Locate the cell with the specified text and output its [X, Y] center coordinate. 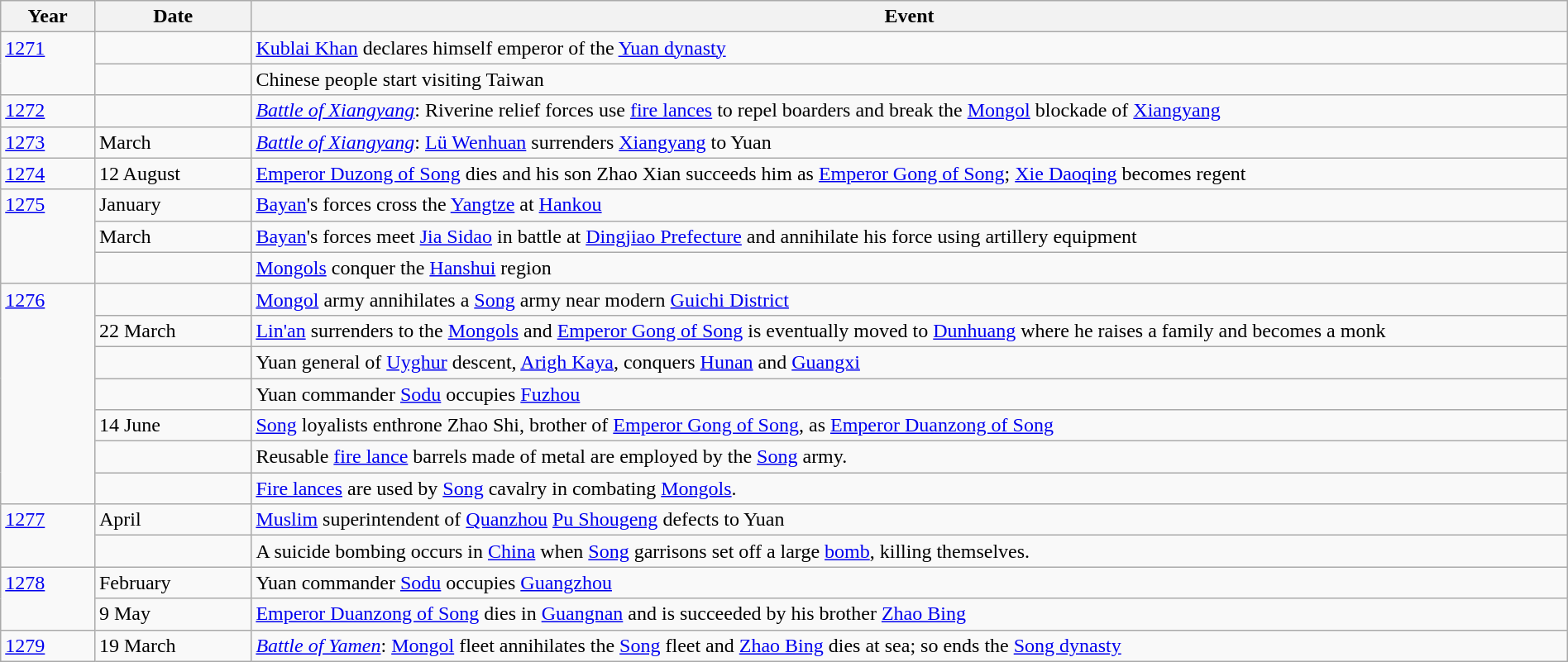
Mongols conquer the Hanshui region [910, 268]
Lin'an surrenders to the Mongols and Emperor Gong of Song is eventually moved to Dunhuang where he raises a family and becomes a monk [910, 331]
Chinese people start visiting Taiwan [910, 79]
Year [48, 17]
1279 [48, 645]
Battle of Xiangyang: Riverine relief forces use fire lances to repel boarders and break the Mongol blockade of Xiangyang [910, 111]
Reusable fire lance barrels made of metal are employed by the Song army. [910, 457]
1274 [48, 174]
22 March [172, 331]
January [172, 205]
February [172, 583]
Yuan commander Sodu occupies Guangzhou [910, 583]
A suicide bombing occurs in China when Song garrisons set off a large bomb, killing themselves. [910, 551]
19 March [172, 645]
Song loyalists enthrone Zhao Shi, brother of Emperor Gong of Song, as Emperor Duanzong of Song [910, 426]
1272 [48, 111]
Fire lances are used by Song cavalry in combating Mongols. [910, 488]
Yuan commander Sodu occupies Fuzhou [910, 394]
Event [910, 17]
1278 [48, 598]
April [172, 520]
Battle of Yamen: Mongol fleet annihilates the Song fleet and Zhao Bing dies at sea; so ends the Song dynasty [910, 645]
Mongol army annihilates a Song army near modern Guichi District [910, 299]
1271 [48, 64]
Bayan's forces cross the Yangtze at Hankou [910, 205]
1273 [48, 142]
1276 [48, 393]
Emperor Duanzong of Song dies in Guangnan and is succeeded by his brother Zhao Bing [910, 614]
Muslim superintendent of Quanzhou Pu Shougeng defects to Yuan [910, 520]
Battle of Xiangyang: Lü Wenhuan surrenders Xiangyang to Yuan [910, 142]
Yuan general of Uyghur descent, Arigh Kaya, conquers Hunan and Guangxi [910, 362]
1275 [48, 236]
1277 [48, 536]
Kublai Khan declares himself emperor of the Yuan dynasty [910, 48]
Date [172, 17]
12 August [172, 174]
14 June [172, 426]
Emperor Duzong of Song dies and his son Zhao Xian succeeds him as Emperor Gong of Song; Xie Daoqing becomes regent [910, 174]
9 May [172, 614]
Bayan's forces meet Jia Sidao in battle at Dingjiao Prefecture and annihilate his force using artillery equipment [910, 236]
